Output the [x, y] coordinate of the center of the cell containing the given text.  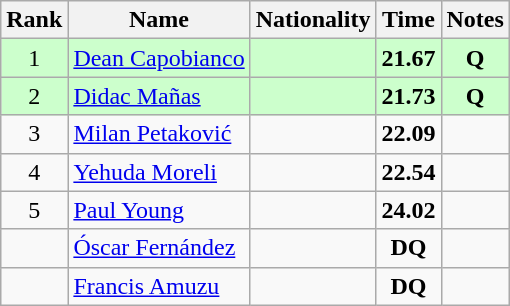
Name [159, 20]
22.09 [408, 134]
Óscar Fernández [159, 248]
Dean Capobianco [159, 58]
Didac Mañas [159, 96]
22.54 [408, 172]
21.73 [408, 96]
Francis Amuzu [159, 286]
Nationality [313, 20]
4 [34, 172]
Rank [34, 20]
Yehuda Moreli [159, 172]
21.67 [408, 58]
Notes [475, 20]
5 [34, 210]
3 [34, 134]
24.02 [408, 210]
2 [34, 96]
Milan Petaković [159, 134]
Paul Young [159, 210]
1 [34, 58]
Time [408, 20]
